Return the [x, y] coordinate for the center point of the cell that contains the specified text.  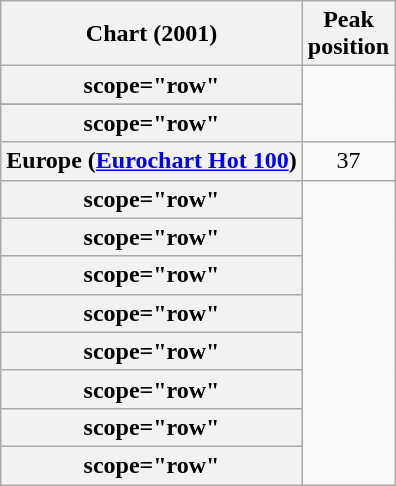
Europe (Eurochart Hot 100) [152, 161]
Chart (2001) [152, 34]
Peakposition [348, 34]
37 [348, 161]
